For the text-containing cell, return its midpoint in (x, y) coordinate format. 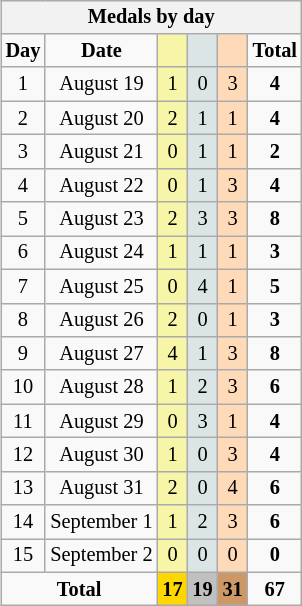
31 (233, 589)
11 (24, 421)
7 (24, 286)
August 28 (101, 387)
August 20 (101, 118)
12 (24, 455)
August 22 (101, 185)
10 (24, 387)
September 2 (101, 556)
17 (172, 589)
August 25 (101, 286)
August 24 (101, 253)
Date (101, 51)
Medals by day (152, 17)
14 (24, 522)
9 (24, 354)
August 27 (101, 354)
August 30 (101, 455)
August 19 (101, 84)
19 (203, 589)
August 29 (101, 421)
13 (24, 488)
Day (24, 51)
August 26 (101, 320)
September 1 (101, 522)
15 (24, 556)
August 21 (101, 152)
67 (275, 589)
August 23 (101, 219)
August 31 (101, 488)
